Return [x, y] of the center of cell containing provided text 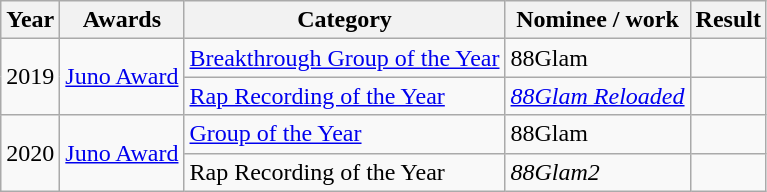
Awards [122, 20]
88Glam2 [598, 172]
2020 [30, 153]
Result [728, 20]
88Glam Reloaded [598, 96]
Category [344, 20]
Year [30, 20]
Nominee / work [598, 20]
2019 [30, 77]
Group of the Year [344, 134]
Breakthrough Group of the Year [344, 58]
